Determine the (X, Y) coordinate at the center of the cell enclosing the given text.  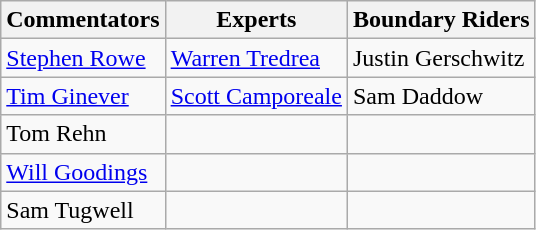
Tim Ginever (83, 96)
Warren Tredrea (256, 58)
Commentators (83, 20)
Tom Rehn (83, 134)
Boundary Riders (441, 20)
Justin Gerschwitz (441, 58)
Stephen Rowe (83, 58)
Will Goodings (83, 172)
Sam Tugwell (83, 210)
Experts (256, 20)
Sam Daddow (441, 96)
Scott Camporeale (256, 96)
